Locate the cell with the specified text and output its [x, y] center coordinate. 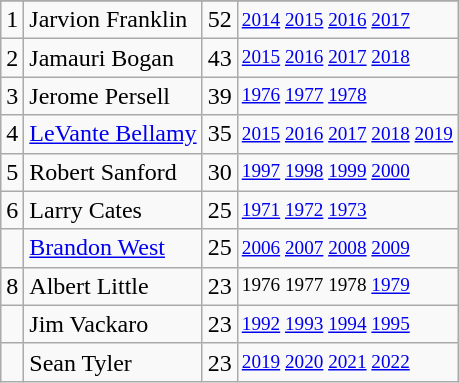
2019 2020 2021 2022 [347, 362]
Jerome Persell [113, 96]
1 [12, 20]
43 [220, 58]
1976 1977 1978 [347, 96]
1976 1977 1978 1979 [347, 286]
Brandon West [113, 248]
4 [12, 134]
1971 1972 1973 [347, 210]
Larry Cates [113, 210]
Jim Vackaro [113, 324]
5 [12, 172]
35 [220, 134]
2006 2007 2008 2009 [347, 248]
LeVante Bellamy [113, 134]
Sean Tyler [113, 362]
1992 1993 1994 1995 [347, 324]
8 [12, 286]
Robert Sanford [113, 172]
Albert Little [113, 286]
2015 2016 2017 2018 2019 [347, 134]
2015 2016 2017 2018 [347, 58]
30 [220, 172]
52 [220, 20]
2014 2015 2016 2017 [347, 20]
6 [12, 210]
39 [220, 96]
Jarvion Franklin [113, 20]
3 [12, 96]
2 [12, 58]
Jamauri Bogan [113, 58]
1997 1998 1999 2000 [347, 172]
